Locate the cell with the specified text and output its [x, y] center coordinate. 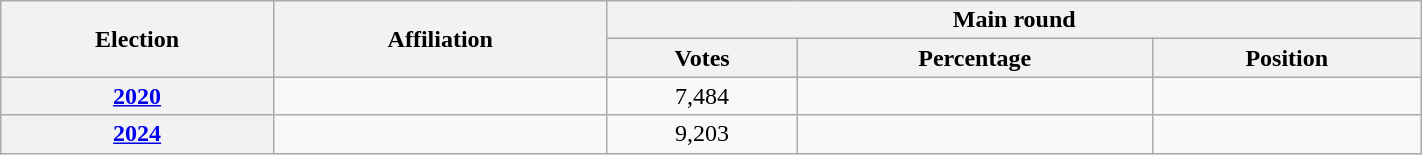
2024 [138, 134]
Main round [1014, 20]
Position [1286, 58]
Affiliation [440, 39]
9,203 [702, 134]
7,484 [702, 96]
Election [138, 39]
Percentage [974, 58]
Votes [702, 58]
2020 [138, 96]
